Return the [x, y] coordinate for the center point of the cell that contains the specified text.  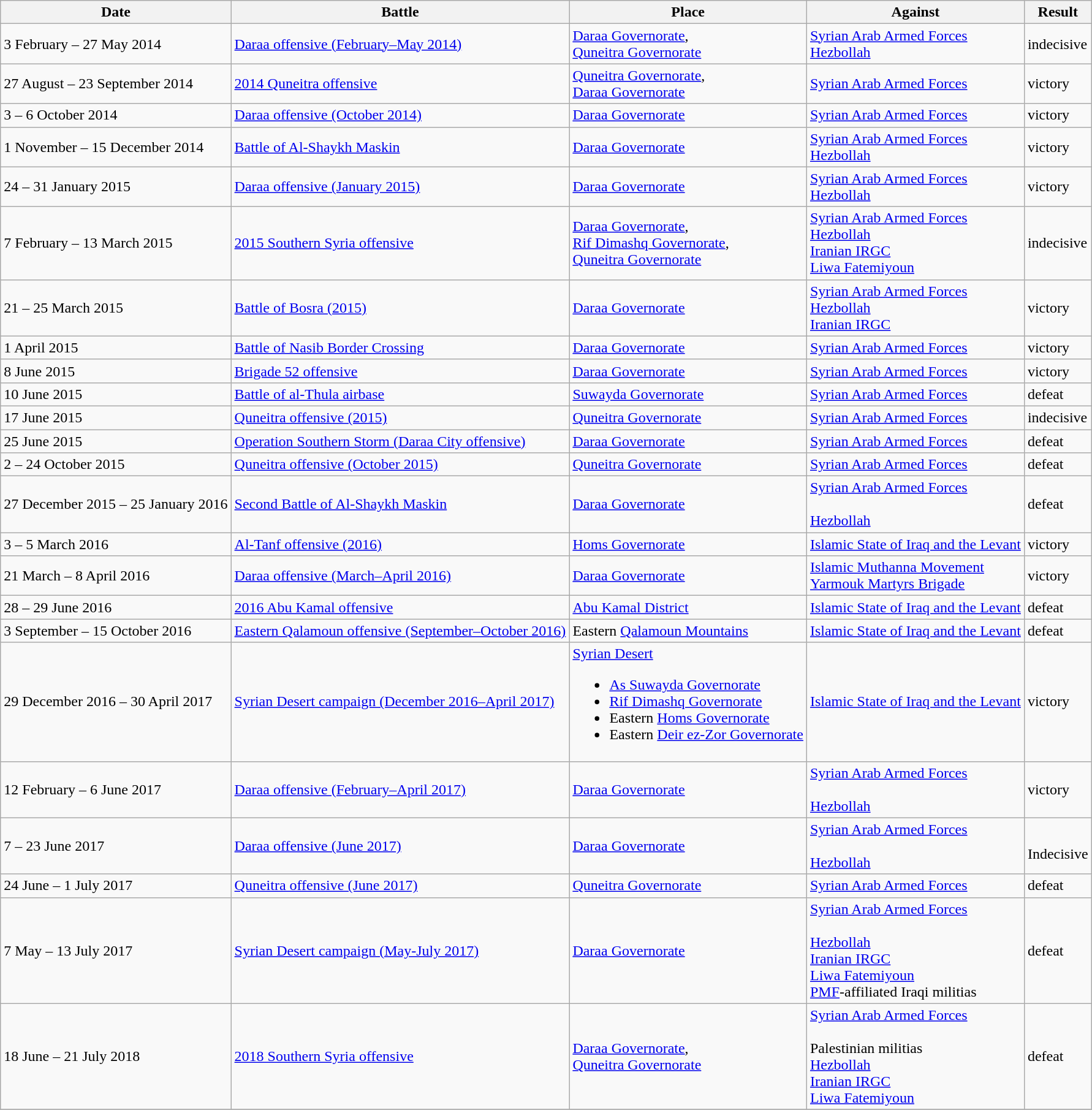
1 November – 15 December 2014 [116, 147]
Battle of Al-Shaykh Maskin [400, 147]
Syrian Arab Armed Forces Hezbollah Iranian IRGC [916, 308]
Battle of al-Thula airbase [400, 394]
3 – 5 March 2016 [116, 544]
Second Battle of Al-Shaykh Maskin [400, 504]
Syrian Desert campaign (December 2016–April 2017) [400, 702]
2015 Southern Syria offensive [400, 243]
3 September – 15 October 2016 [116, 631]
Against [916, 12]
2014 Quneitra offensive [400, 83]
Quneitra offensive (October 2015) [400, 465]
Daraa offensive (January 2015) [400, 186]
Battle [400, 12]
24 June – 1 July 2017 [116, 886]
3 – 6 October 2014 [116, 115]
Daraa offensive (October 2014) [400, 115]
Homs Governorate [688, 544]
Daraa offensive (March–April 2016) [400, 576]
1 April 2015 [116, 348]
Indecisive [1058, 846]
Daraa offensive (February–May 2014) [400, 44]
Place [688, 12]
10 June 2015 [116, 394]
2016 Abu Kamal offensive [400, 607]
Abu Kamal District [688, 607]
Daraa Governorate, Rif Dimashq Governorate, Quneitra Governorate [688, 243]
17 June 2015 [116, 417]
Syrian Arab Armed Forces Hezbollah Iranian IRGC Liwa Fatemiyoun [916, 243]
Eastern Qalamoun offensive (September–October 2016) [400, 631]
Battle of Nasib Border Crossing [400, 348]
Syrian Arab Armed Forces Palestinian militias Hezbollah Iranian IRGC Liwa Fatemiyoun [916, 1057]
Battle of Bosra (2015) [400, 308]
12 February – 6 June 2017 [116, 789]
Suwayda Governorate [688, 394]
21 March – 8 April 2016 [116, 576]
Daraa offensive (February–April 2017) [400, 789]
27 August – 23 September 2014 [116, 83]
Al-Tanf offensive (2016) [400, 544]
2 – 24 October 2015 [116, 465]
Operation Southern Storm (Daraa City offensive) [400, 441]
Syrian Arab Armed Forces Hezbollah Iranian IRGC Liwa Fatemiyoun PMF-affiliated Iraqi militias [916, 950]
21 – 25 March 2015 [116, 308]
24 – 31 January 2015 [116, 186]
Eastern Qalamoun Mountains [688, 631]
3 February – 27 May 2014 [116, 44]
Result [1058, 12]
Quneitra Governorate, Daraa Governorate [688, 83]
25 June 2015 [116, 441]
2018 Southern Syria offensive [400, 1057]
18 June – 21 July 2018 [116, 1057]
7 February – 13 March 2015 [116, 243]
8 June 2015 [116, 371]
Quneitra offensive (June 2017) [400, 886]
7 – 23 June 2017 [116, 846]
Syrian Desert campaign (May-July 2017) [400, 950]
Brigade 52 offensive [400, 371]
Syrian DesertAs Suwayda GovernorateRif Dimashq GovernorateEastern Homs GovernorateEastern Deir ez-Zor Governorate [688, 702]
Daraa offensive (June 2017) [400, 846]
7 May – 13 July 2017 [116, 950]
Islamic Muthanna Movement Yarmouk Martyrs Brigade [916, 576]
28 – 29 June 2016 [116, 607]
Quneitra offensive (2015) [400, 417]
27 December 2015 – 25 January 2016 [116, 504]
Date [116, 12]
29 December 2016 – 30 April 2017 [116, 702]
